Extract the (X, Y) coordinate from the center of the cell holding the provided text.  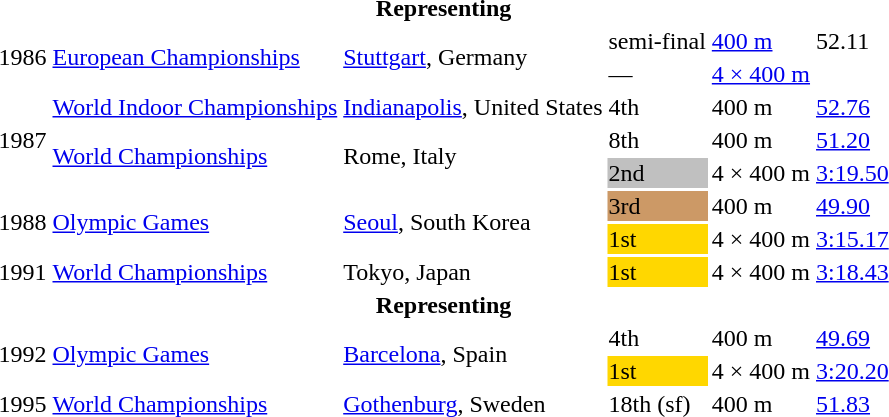
8th (657, 140)
2nd (657, 173)
Barcelona, Spain (473, 354)
Tokyo, Japan (473, 272)
World Indoor Championships (195, 107)
Rome, Italy (473, 156)
semi-final (657, 41)
Seoul, South Korea (473, 222)
European Championships (195, 58)
3rd (657, 206)
Indianapolis, United States (473, 107)
Stuttgart, Germany (473, 58)
— (657, 74)
